Return [x, y] of the center of cell containing provided text 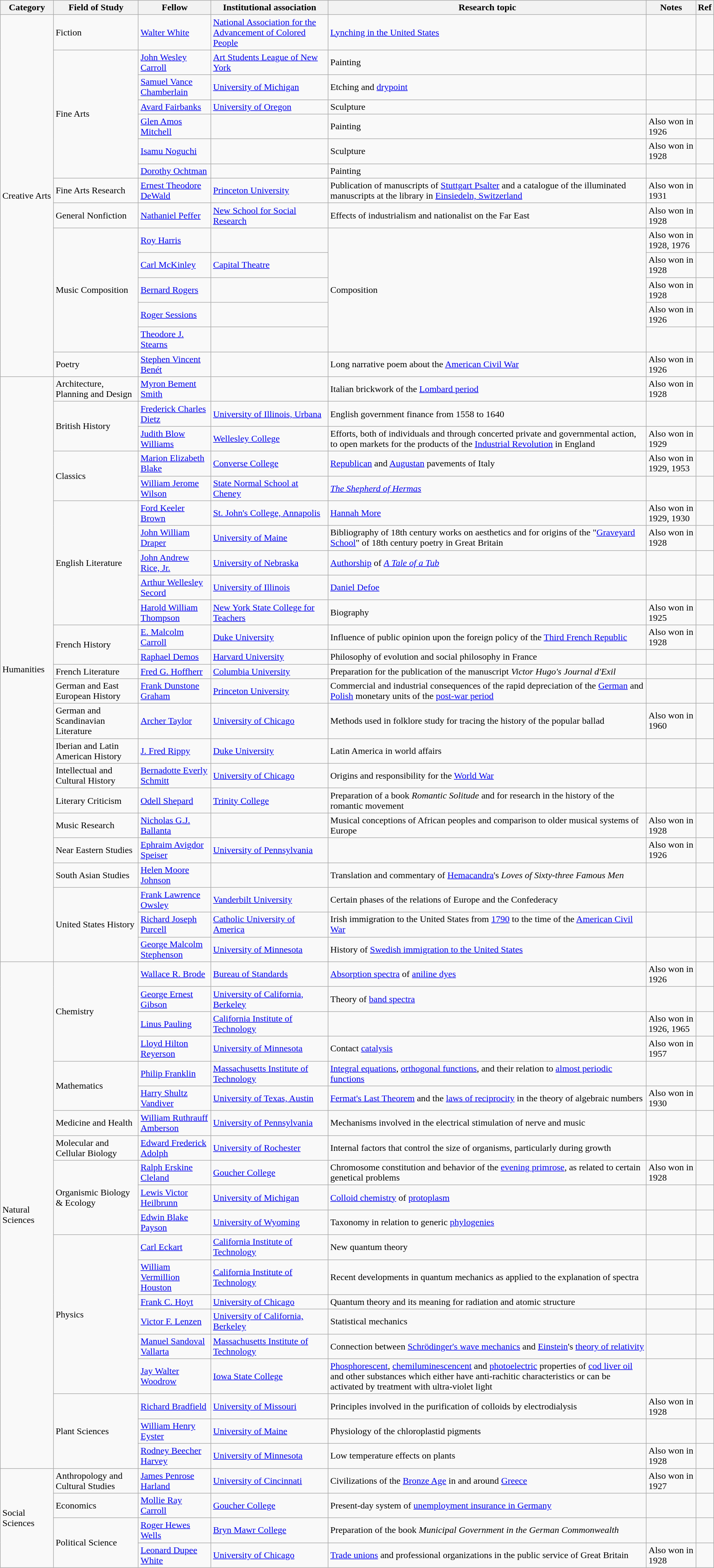
Integral equations, orthogonal functions, and their relation to almost periodic functions [487, 1073]
Mathematics [96, 1086]
Chemistry [96, 1011]
Lloyd Hilton Reyerson [175, 1049]
French Literature [96, 672]
Iowa State College [269, 1376]
Influence of public opinion upon the foreign policy of the Third French Republic [487, 637]
Ralph Erskine Cleland [175, 1173]
Bernadotte Everly Schmitt [175, 776]
Literary Criticism [96, 801]
Organismic Biology & Ecology [96, 1197]
Contact catalysis [487, 1049]
Preparation for the publication of the manuscript Victor Hugo's Journal d'Exil [487, 672]
J. Fred Rippy [175, 751]
Fine Arts [96, 114]
Fine Arts Research [96, 191]
Philip Franklin [175, 1073]
Category [27, 8]
Trinity College [269, 801]
University of Illinois, Urbana [269, 414]
The Shepherd of Hermas [487, 488]
German and East European History [96, 691]
Medicine and Health [96, 1123]
Daniel Defoe [487, 587]
Fiction [96, 32]
Edward Frederick Adolph [175, 1148]
Taxonomy in relation to generic phylogenies [487, 1223]
Roger Sessions [175, 315]
Music Research [96, 825]
James Penrose Harland [175, 1480]
Harold William Thompson [175, 612]
Commercial and industrial consequences of the rapid depreciation of the German and Polish monetary units of the post-war period [487, 691]
History of Swedish immigration to the United States [487, 949]
Also won in 1960 [671, 721]
Humanities [27, 669]
Mechanisms involved in the electrical stimulation of nerve and music [487, 1123]
Lewis Victor Heilbrunn [175, 1197]
Also won in 1929, 1953 [671, 464]
William Jerome Wilson [175, 488]
Avard Fairbanks [175, 107]
Nicholas G.J. Ballanta [175, 825]
Frank Lawrence Owsley [175, 900]
Ford Keeler Brown [175, 513]
University of Wyoming [269, 1223]
Iberian and Latin American History [96, 751]
Raphael Demos [175, 657]
University of Illinois [269, 587]
Molecular and Cellular Biology [96, 1148]
Statistical mechanics [487, 1322]
Also won in 1931 [671, 191]
Mollie Ray Carroll [175, 1505]
Publication of manuscripts of Stuttgart Psalter and a catalogue of the illuminated manuscripts at the library in Einsiedeln, Switzerland [487, 191]
Research topic [487, 8]
Also won in 1927 [671, 1480]
Wallace R. Brode [175, 974]
Carl McKinley [175, 265]
New York State College for Teachers [269, 612]
Vanderbilt University [269, 900]
Trade unions and professional organizations in the public service of Great Britain [487, 1555]
Origins and responsibility for the World War [487, 776]
Fermat's Last Theorem and the laws of reciprocity in the theory of algebraic numbers [487, 1098]
University of Rochester [269, 1148]
Bureau of Standards [269, 974]
Institutional association [269, 8]
Manuel Sandoval Vallarta [175, 1346]
Bibliography of 18th century works on aesthetics and for origins of the "Graveyard School" of 18th century poetry in Great Britain [487, 538]
German and Scandinavian Literature [96, 721]
Samuel Vance Chamberlain [175, 87]
Also won in 1929 [671, 439]
Marion Elizabeth Blake [175, 464]
Harry Shultz Vandiver [175, 1098]
Economics [96, 1505]
John Wesley Carroll [175, 63]
Physiology of the chloroplastid pigments [487, 1431]
Wellesley College [269, 439]
Catholic University of America [269, 924]
South Asian Studies [96, 875]
Poetry [96, 365]
Connection between Schrödinger's wave mechanics and Einstein's theory of relativity [487, 1346]
Theory of band spectra [487, 999]
British History [96, 426]
University of Cincinnati [269, 1480]
Stephen Vincent Benét [175, 365]
Richard Bradfield [175, 1406]
Arthur Wellesley Secord [175, 587]
Musical conceptions of African peoples and comparison to older musical systems of Europe [487, 825]
George Ernest Gibson [175, 999]
Republican and Augustan pavements of Italy [487, 464]
E. Malcolm Carroll [175, 637]
University of Nebraska [269, 563]
George Malcolm Stephenson [175, 949]
Harvard University [269, 657]
Social Sciences [27, 1518]
Converse College [269, 464]
Preparation of the book Municipal Government in the German Commonwealth [487, 1531]
Theodore J. Stearns [175, 339]
Composition [487, 290]
William Vermillion Houston [175, 1277]
Richard Joseph Purcell [175, 924]
Fred G. Hoffherr [175, 672]
Anthropology and Cultural Studies [96, 1480]
French History [96, 644]
Also won in 1926, 1965 [671, 1023]
Field of Study [96, 8]
Carl Eckart [175, 1247]
Intellectual and Cultural History [96, 776]
National Association for the Advancement of Colored People [269, 32]
Political Science [96, 1543]
Victor F. Lenzen [175, 1322]
Ernest Theodore DeWald [175, 191]
Methods used in folklore study for tracing the history of the popular ballad [487, 721]
Bryn Mawr College [269, 1531]
Columbia University [269, 672]
Judith Blow Williams [175, 439]
Translation and commentary of Hemacandra's Loves of Sixty-three Famous Men [487, 875]
Lynching in the United States [487, 32]
Low temperature effects on plants [487, 1456]
Nathaniel Peffer [175, 215]
Civilizations of the Bronze Age in and around Greece [487, 1480]
University of Oregon [269, 107]
State Normal School at Cheney [269, 488]
New quantum theory [487, 1247]
Present-day system of unemployment insurance in Germany [487, 1505]
St. John's College, Annapolis [269, 513]
Dorothy Ochtman [175, 171]
Helen Moore Johnson [175, 875]
Fellow [175, 8]
Roger Hewes Wells [175, 1531]
University of Missouri [269, 1406]
William Henry Eyster [175, 1431]
Walter White [175, 32]
Near Eastern Studies [96, 850]
John William Draper [175, 538]
Leonard Dupee White [175, 1555]
Authorship of A Tale of a Tub [487, 563]
Latin America in world affairs [487, 751]
Creative Arts [27, 196]
John Andrew Rice, Jr. [175, 563]
Also won in 1925 [671, 612]
Notes [671, 8]
Biography [487, 612]
Edwin Blake Payson [175, 1223]
Odell Shepard [175, 801]
Also won in 1928, 1976 [671, 240]
Classics [96, 476]
Also won in 1930 [671, 1098]
Capital Theatre [269, 265]
United States History [96, 924]
New School for Social Research [269, 215]
English government finance from 1558 to 1640 [487, 414]
Bernard Rogers [175, 290]
Absorption spectra of aniline dyes [487, 974]
Etching and drypoint [487, 87]
Isamu Noguchi [175, 151]
Linus Pauling [175, 1023]
Hannah More [487, 513]
Certain phases of the relations of Europe and the Confederacy [487, 900]
Recent developments in quantum mechanics as applied to the explanation of spectra [487, 1277]
Quantum theory and its meaning for radiation and atomic structure [487, 1302]
Long narrative poem about the American Civil War [487, 365]
Internal factors that control the size of organisms, particularly during growth [487, 1148]
William Ruthrauff Amberson [175, 1123]
Preparation of a book Romantic Solitude and for research in the history of the romantic movement [487, 801]
Philosophy of evolution and social philosophy in France [487, 657]
Effects of industrialism and nationalist on the Far East [487, 215]
Art Students League of New York [269, 63]
Principles involved in the purification of colloids by electrodialysis [487, 1406]
Also won in 1957 [671, 1049]
Physics [96, 1314]
Plant Sciences [96, 1431]
Frederick Charles Dietz [175, 414]
Italian brickwork of the Lombard period [487, 389]
Natural Sciences [27, 1215]
Chromosome constitution and behavior of the evening primrose, as related to certain genetical problems [487, 1173]
University of Texas, Austin [269, 1098]
Frank C. Hoyt [175, 1302]
Ephraim Avigdor Speiser [175, 850]
Colloid chemistry of protoplasm [487, 1197]
Rodney Beecher Harvey [175, 1456]
Ref [705, 8]
Archer Taylor [175, 721]
Also won in 1929, 1930 [671, 513]
Roy Harris [175, 240]
English Literature [96, 563]
Myron Bement Smith [175, 389]
General Nonfiction [96, 215]
Frank Dunstone Graham [175, 691]
Jay Walter Woodrow [175, 1376]
Architecture, Planning and Design [96, 389]
Irish immigration to the United States from 1790 to the time of the American Civil War [487, 924]
Music Composition [96, 290]
Glen Amos Mitchell [175, 127]
